For the text-containing cell, return its midpoint in [x, y] coordinate format. 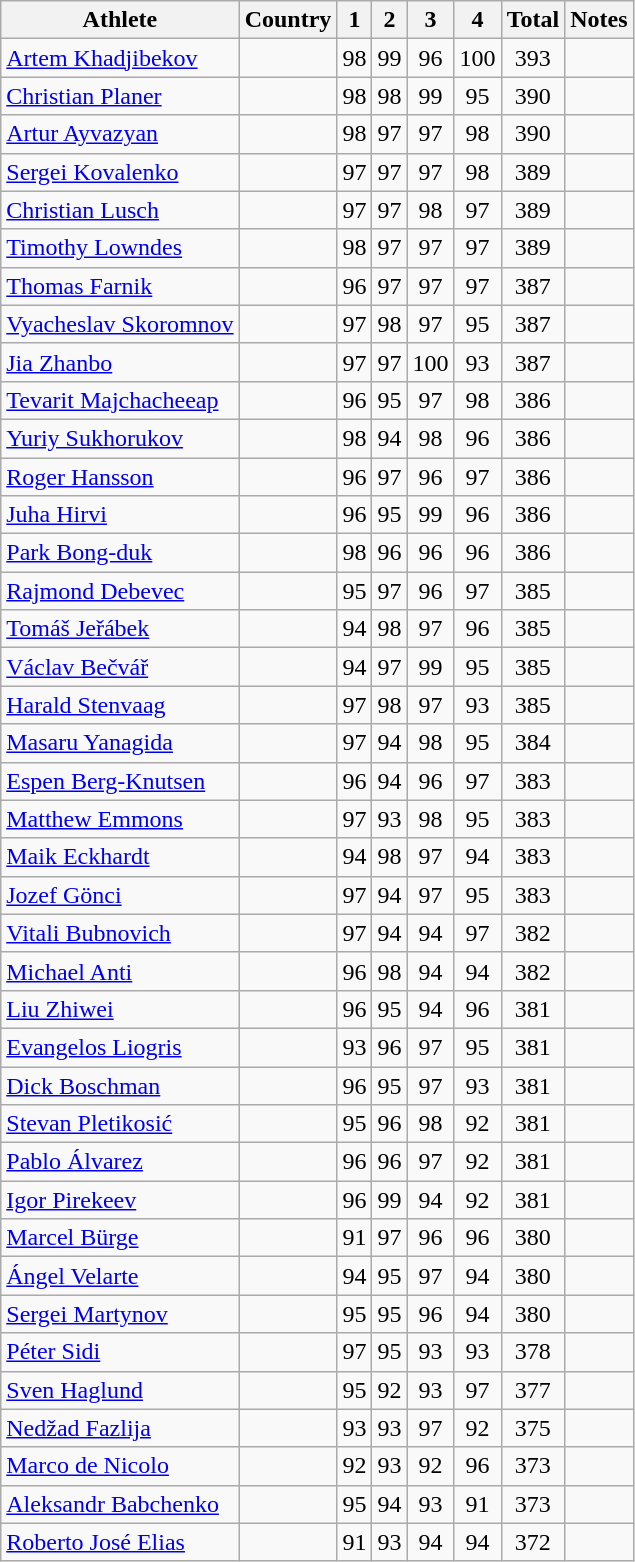
Jozef Gönci [120, 895]
Jia Zhanbo [120, 362]
Park Bong-duk [120, 553]
Total [533, 20]
Tevarit Majchacheeap [120, 400]
Thomas Farnik [120, 286]
Marcel Bürge [120, 1238]
1 [354, 20]
Pablo Álvarez [120, 1162]
Christian Lusch [120, 210]
375 [533, 1428]
Dick Boschman [120, 1085]
Rajmond Debevec [120, 591]
Sergei Martynov [120, 1314]
Artur Ayvazyan [120, 134]
393 [533, 58]
378 [533, 1352]
Stevan Pletikosić [120, 1124]
Vyacheslav Skoromnov [120, 324]
Masaru Yanagida [120, 743]
Athlete [120, 20]
Aleksandr Babchenko [120, 1504]
3 [430, 20]
Yuriy Sukhorukov [120, 438]
Timothy Lowndes [120, 248]
Roger Hansson [120, 477]
Country [288, 20]
Sven Haglund [120, 1390]
Christian Planer [120, 96]
Michael Anti [120, 971]
4 [478, 20]
Artem Khadjibekov [120, 58]
Juha Hirvi [120, 515]
Marco de Nicolo [120, 1466]
Matthew Emmons [120, 819]
Vitali Bubnovich [120, 933]
Nedžad Fazlija [120, 1428]
Evangelos Liogris [120, 1047]
Harald Stenvaag [120, 705]
Ángel Velarte [120, 1276]
372 [533, 1542]
Péter Sidi [120, 1352]
Igor Pirekeev [120, 1200]
Espen Berg-Knutsen [120, 781]
Sergei Kovalenko [120, 172]
Tomáš Jeřábek [120, 629]
Václav Bečvář [120, 667]
Maik Eckhardt [120, 857]
2 [390, 20]
Liu Zhiwei [120, 1009]
Roberto José Elias [120, 1542]
384 [533, 743]
Notes [599, 20]
377 [533, 1390]
